Determine the (x, y) coordinate at the center of the cell enclosing the given text.  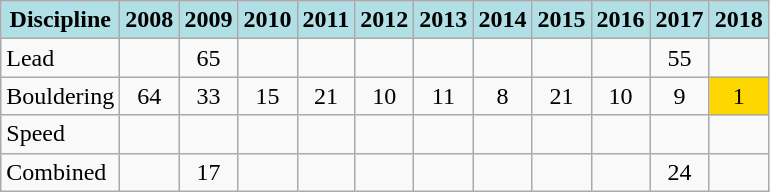
2008 (150, 20)
8 (502, 96)
33 (208, 96)
Combined (60, 172)
55 (680, 58)
2014 (502, 20)
Speed (60, 134)
24 (680, 172)
11 (444, 96)
2009 (208, 20)
2013 (444, 20)
2016 (620, 20)
64 (150, 96)
2011 (326, 20)
17 (208, 172)
Discipline (60, 20)
Bouldering (60, 96)
65 (208, 58)
1 (738, 96)
Lead (60, 58)
2012 (384, 20)
15 (268, 96)
2015 (562, 20)
2017 (680, 20)
2018 (738, 20)
9 (680, 96)
2010 (268, 20)
